Search for the cell housing the specified text and yield its [x, y] center coordinate. 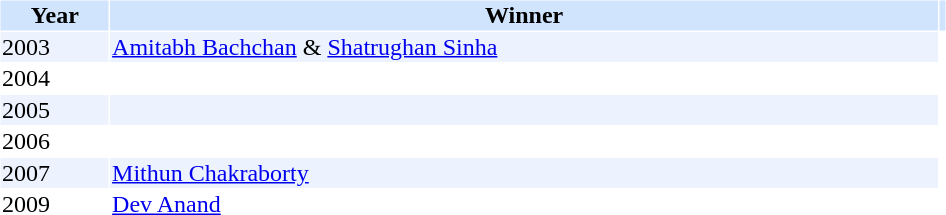
Amitabh Bachchan & Shatrughan Sinha [524, 47]
2006 [54, 141]
2003 [54, 47]
Year [54, 15]
2005 [54, 110]
2007 [54, 173]
2004 [54, 79]
Winner [524, 15]
Mithun Chakraborty [524, 173]
